Identify which cell holds the provided text, then report its (X, Y) central coordinate. 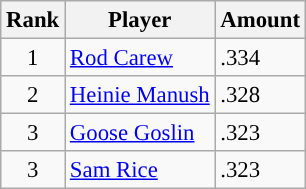
Goose Goslin (140, 133)
Amount (260, 20)
.334 (260, 58)
Sam Rice (140, 170)
1 (33, 58)
.328 (260, 95)
Player (140, 20)
2 (33, 95)
Rod Carew (140, 58)
Heinie Manush (140, 95)
Rank (33, 20)
